Scan for the cell matching the given text and deliver its [X, Y] coordinate at center. 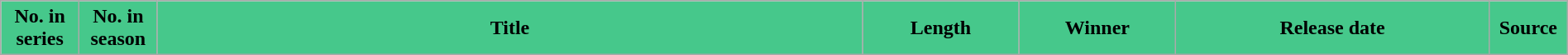
Source [1528, 28]
Winner [1097, 28]
Release date [1333, 28]
No. inseries [40, 28]
Title [509, 28]
No. inseason [117, 28]
Length [941, 28]
